Search for the cell housing the specified text and yield its (x, y) center coordinate. 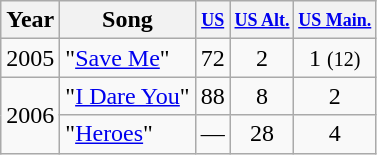
Song (128, 20)
8 (262, 96)
1 (12) (335, 58)
"I Dare You" (128, 96)
US (212, 20)
"Save Me" (128, 58)
4 (335, 134)
US Main. (335, 20)
2006 (30, 115)
2005 (30, 58)
"Heroes" (128, 134)
Year (30, 20)
72 (212, 58)
88 (212, 96)
US Alt. (262, 20)
— (212, 134)
28 (262, 134)
